Find where the given text appears and provide that cell's center as (X, Y) coordinate. 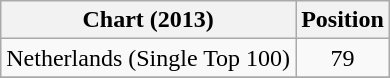
Position (343, 20)
Netherlands (Single Top 100) (148, 58)
Chart (2013) (148, 20)
79 (343, 58)
